Identify which cell holds the provided text, then report its [X, Y] central coordinate. 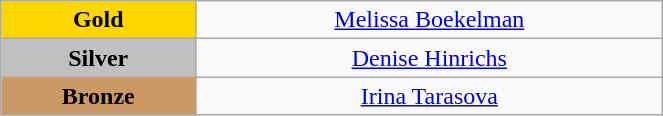
Gold [98, 20]
Denise Hinrichs [430, 58]
Irina Tarasova [430, 96]
Bronze [98, 96]
Melissa Boekelman [430, 20]
Silver [98, 58]
